Provide the (X, Y) coordinate of the cell's center where the given text is located.  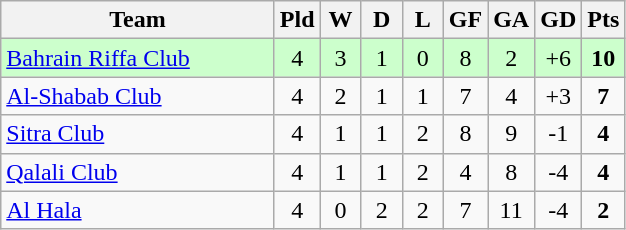
GF (465, 20)
-1 (558, 134)
9 (512, 134)
11 (512, 210)
GD (558, 20)
D (382, 20)
+3 (558, 96)
Al Hala (138, 210)
L (422, 20)
Team (138, 20)
Qalali Club (138, 172)
Bahrain Riffa Club (138, 58)
GA (512, 20)
3 (340, 58)
Al-Shabab Club (138, 96)
10 (604, 58)
Sitra Club (138, 134)
Pts (604, 20)
+6 (558, 58)
W (340, 20)
Pld (297, 20)
